From the cell containing the given text, extract its center point as [x, y] coordinate. 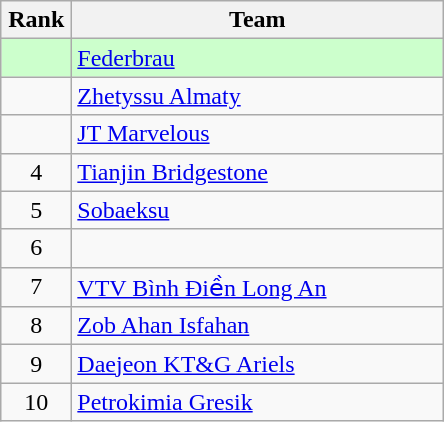
JT Marvelous [258, 134]
VTV Bình Điền Long An [258, 287]
7 [36, 287]
6 [36, 248]
Petrokimia Gresik [258, 402]
8 [36, 326]
10 [36, 402]
Daejeon KT&G Ariels [258, 364]
Zob Ahan Isfahan [258, 326]
Sobaeksu [258, 210]
Tianjin Bridgestone [258, 172]
Zhetyssu Almaty [258, 96]
9 [36, 364]
Federbrau [258, 58]
4 [36, 172]
Rank [36, 20]
5 [36, 210]
Team [258, 20]
